Determine the (x, y) coordinate at the center of the cell enclosing the given text.  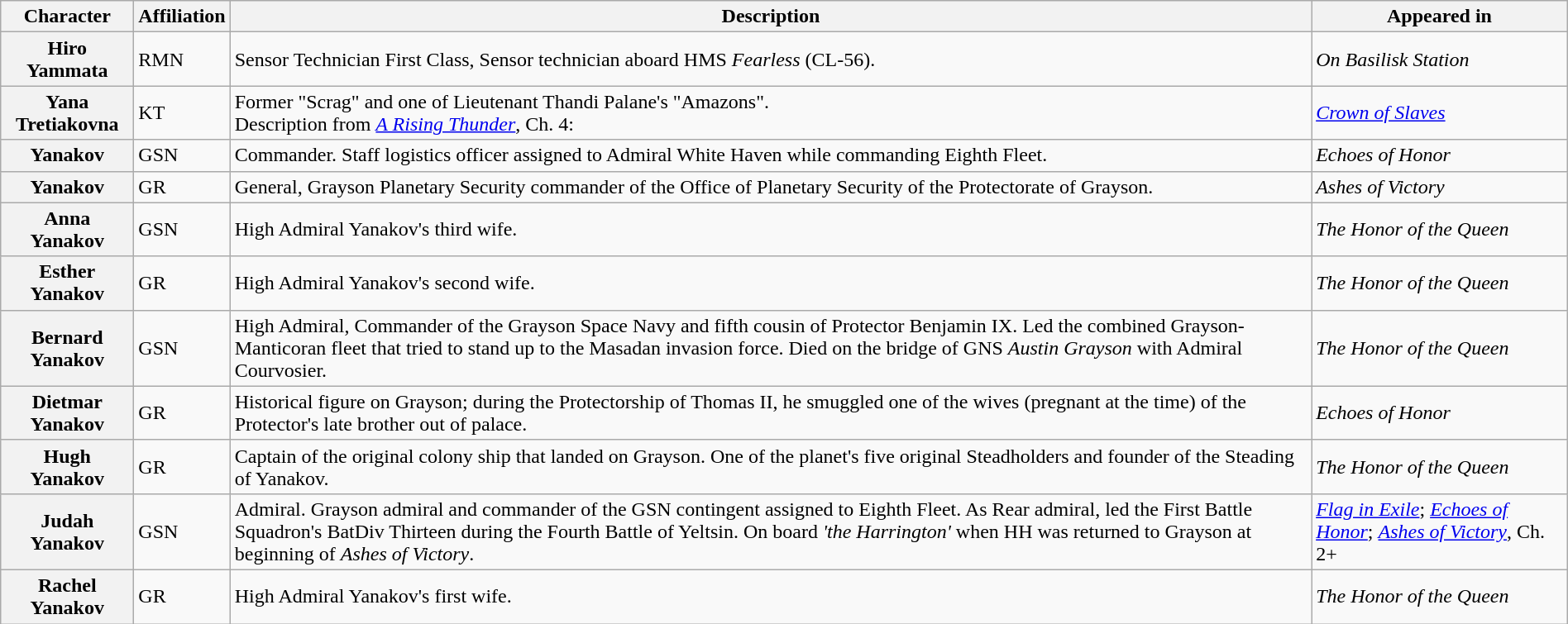
Character (68, 17)
Anna Yanakov (68, 230)
Yana Tretiakovna (68, 112)
Rachel Yanakov (68, 597)
Former "Scrag" and one of Lieutenant Thandi Palane's "Amazons". Description from A Rising Thunder, Ch. 4: (771, 112)
Commander. Staff logistics officer assigned to Admiral White Haven while commanding Eighth Fleet. (771, 155)
Ashes of Victory (1440, 187)
Flag in Exile; Echoes of Honor; Ashes of Victory, Ch. 2+ (1440, 531)
RMN (182, 60)
Description (771, 17)
High Admiral Yanakov's first wife. (771, 597)
Crown of Slaves (1440, 112)
Sensor Technician First Class, Sensor technician aboard HMS Fearless (CL-56). (771, 60)
On Basilisk Station (1440, 60)
Bernard Yanakov (68, 348)
Judah Yanakov (68, 531)
High Admiral Yanakov's third wife. (771, 230)
Esther Yanakov (68, 283)
High Admiral Yanakov's second wife. (771, 283)
Hiro Yammata (68, 60)
Hugh Yanakov (68, 466)
Appeared in (1440, 17)
Captain of the original colony ship that landed on Grayson. One of the planet's five original Steadholders and founder of the Steading of Yanakov. (771, 466)
General, Grayson Planetary Security commander of the Office of Planetary Security of the Protectorate of Grayson. (771, 187)
Dietmar Yanakov (68, 413)
Affiliation (182, 17)
KT (182, 112)
